For the text-containing cell, return its midpoint in (X, Y) coordinate format. 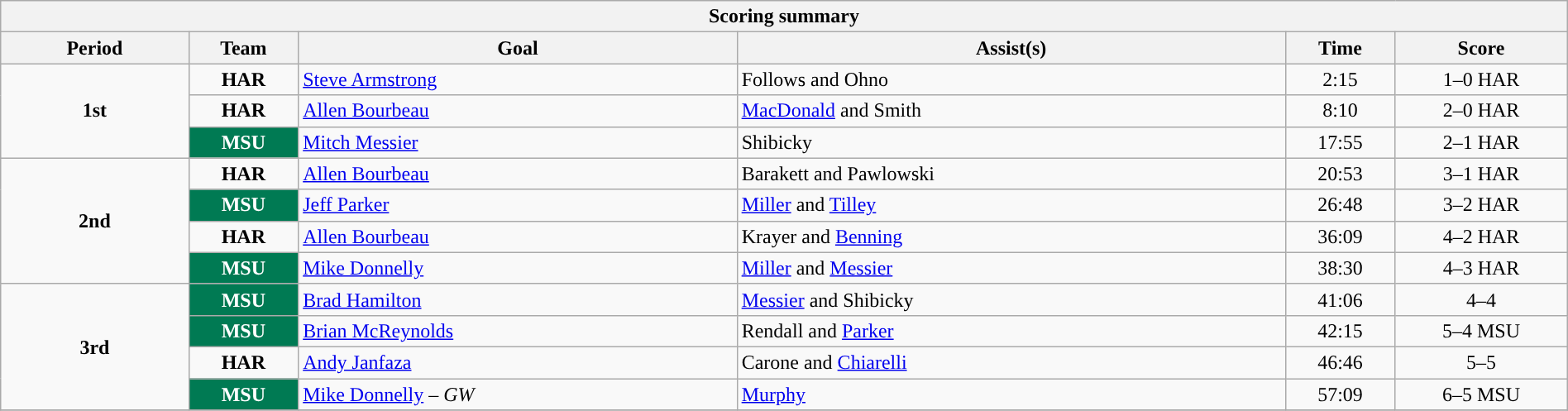
42:15 (1340, 331)
Barakett and Pawlowski (1011, 174)
Carone and Chiarelli (1011, 362)
Time (1340, 48)
41:06 (1340, 299)
Assist(s) (1011, 48)
Follows and Ohno (1011, 79)
Brian McReynolds (518, 331)
Jeff Parker (518, 205)
57:09 (1340, 394)
Miller and Messier (1011, 268)
1st (94, 111)
Period (94, 48)
Murphy (1011, 394)
Krayer and Benning (1011, 237)
4–2 HAR (1481, 237)
Andy Janfaza (518, 362)
38:30 (1340, 268)
3–1 HAR (1481, 174)
Steve Armstrong (518, 79)
MacDonald and Smith (1011, 111)
Goal (518, 48)
3rd (94, 346)
Mitch Messier (518, 142)
Miller and Tilley (1011, 205)
4–3 HAR (1481, 268)
Messier and Shibicky (1011, 299)
6–5 MSU (1481, 394)
5–5 (1481, 362)
26:48 (1340, 205)
Shibicky (1011, 142)
Mike Donnelly (518, 268)
2–0 HAR (1481, 111)
46:46 (1340, 362)
3–2 HAR (1481, 205)
2–1 HAR (1481, 142)
Rendall and Parker (1011, 331)
5–4 MSU (1481, 331)
20:53 (1340, 174)
Mike Donnelly – GW (518, 394)
Scoring summary (784, 17)
8:10 (1340, 111)
1–0 HAR (1481, 79)
Brad Hamilton (518, 299)
Score (1481, 48)
36:09 (1340, 237)
Team (243, 48)
17:55 (1340, 142)
2nd (94, 221)
4–4 (1481, 299)
2:15 (1340, 79)
